Provide the [X, Y] coordinate of the cell's center where the given text is located.  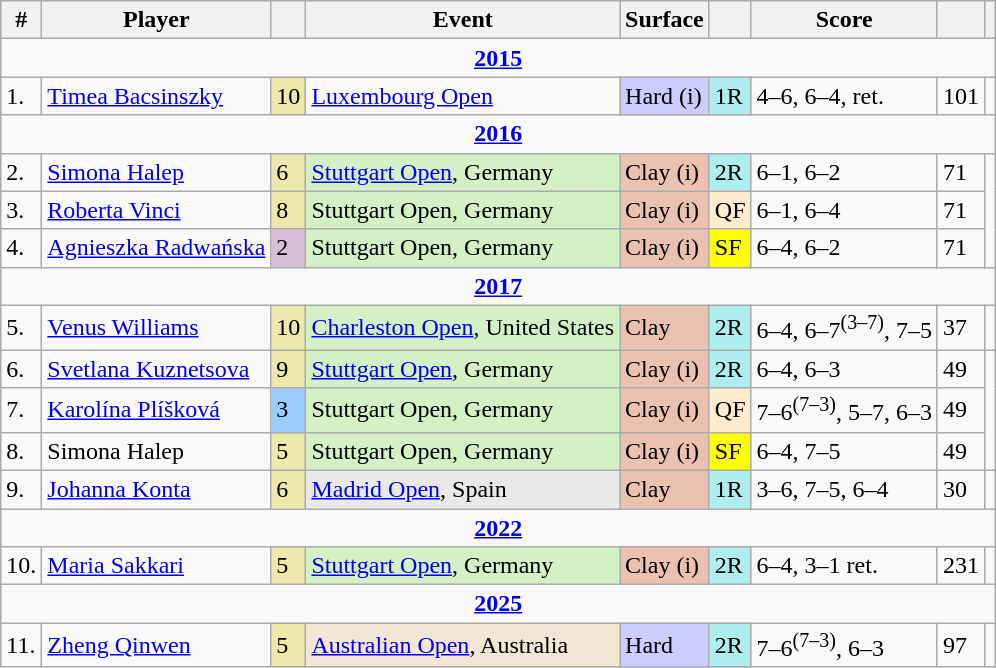
8. [22, 451]
6–4, 7–5 [844, 451]
2017 [498, 286]
2 [288, 248]
Event [463, 20]
4. [22, 248]
2022 [498, 528]
6–1, 6–2 [844, 172]
6–4, 6–3 [844, 369]
# [22, 20]
231 [960, 566]
2015 [498, 58]
10. [22, 566]
11. [22, 646]
3. [22, 210]
2025 [498, 604]
6–1, 6–4 [844, 210]
7. [22, 410]
8 [288, 210]
101 [960, 96]
6–4, 3–1 ret. [844, 566]
Surface [665, 20]
Karolína Plíšková [156, 410]
Luxembourg Open [463, 96]
Johanna Konta [156, 489]
Player [156, 20]
9 [288, 369]
Roberta Vinci [156, 210]
5. [22, 328]
Timea Bacsinszky [156, 96]
6–4, 6–2 [844, 248]
1. [22, 96]
Maria Sakkari [156, 566]
30 [960, 489]
4–6, 6–4, ret. [844, 96]
2016 [498, 134]
Agnieszka Radwańska [156, 248]
6–4, 6–7(3–7), 7–5 [844, 328]
Australian Open, Australia [463, 646]
Hard [665, 646]
Score [844, 20]
3–6, 7–5, 6–4 [844, 489]
Svetlana Kuznetsova [156, 369]
Madrid Open, Spain [463, 489]
97 [960, 646]
2. [22, 172]
Charleston Open, United States [463, 328]
7–6(7–3), 6–3 [844, 646]
Venus Williams [156, 328]
9. [22, 489]
Hard (i) [665, 96]
7–6(7–3), 5–7, 6–3 [844, 410]
37 [960, 328]
Zheng Qinwen [156, 646]
6. [22, 369]
3 [288, 410]
